Provide the [X, Y] coordinate of the cell's center where the given text is located.  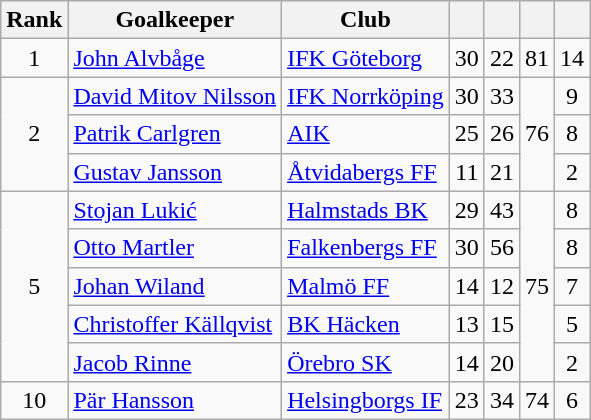
Rank [34, 20]
John Alvbåge [175, 58]
81 [536, 58]
25 [466, 134]
11 [466, 172]
BK Häcken [366, 324]
43 [502, 210]
Goalkeeper [175, 20]
Club [366, 20]
Gustav Jansson [175, 172]
56 [502, 248]
David Mitov Nilsson [175, 96]
7 [572, 286]
Jacob Rinne [175, 362]
6 [572, 400]
76 [536, 134]
Helsingborgs IF [366, 400]
IFK Norrköping [366, 96]
Åtvidabergs FF [366, 172]
Falkenbergs FF [366, 248]
29 [466, 210]
9 [572, 96]
74 [536, 400]
34 [502, 400]
15 [502, 324]
IFK Göteborg [366, 58]
21 [502, 172]
23 [466, 400]
26 [502, 134]
13 [466, 324]
Halmstads BK [366, 210]
75 [536, 286]
Stojan Lukić [175, 210]
10 [34, 400]
Malmö FF [366, 286]
12 [502, 286]
20 [502, 362]
22 [502, 58]
AIK [366, 134]
Örebro SK [366, 362]
1 [34, 58]
Patrik Carlgren [175, 134]
Pär Hansson [175, 400]
Johan Wiland [175, 286]
Otto Martler [175, 248]
33 [502, 96]
Christoffer Källqvist [175, 324]
